Return the [x, y] coordinate for the center point of the cell that contains the specified text.  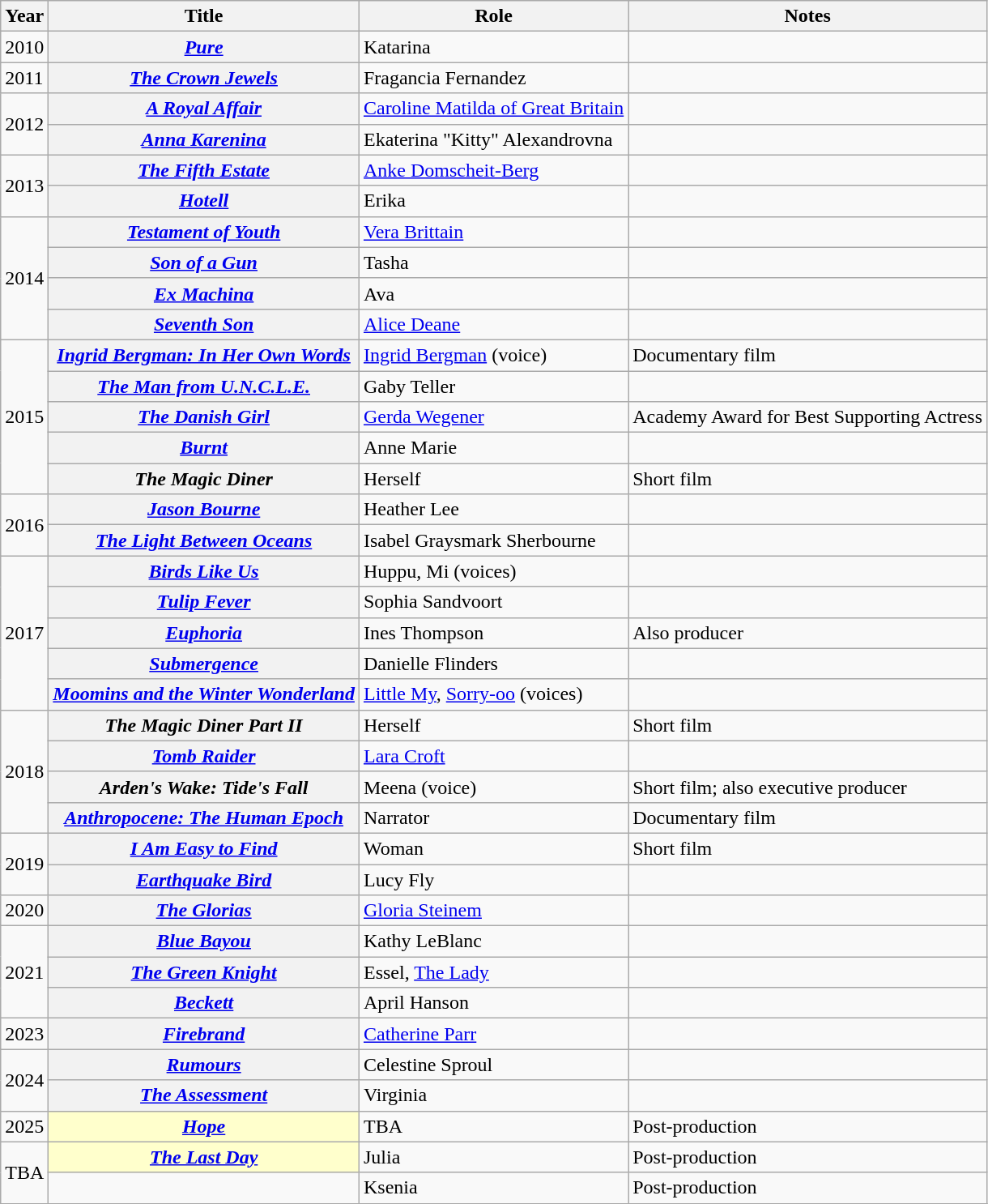
Lara Croft [493, 756]
The Last Day [204, 1157]
Seventh Son [204, 324]
Ines Thompson [493, 633]
2012 [24, 124]
Gloria Steinem [493, 911]
The Assessment [204, 1095]
Fragancia Fernandez [493, 78]
Erika [493, 201]
Blue Bayou [204, 941]
Earthquake Bird [204, 879]
Testament of Youth [204, 232]
Title [204, 16]
Catherine Parr [493, 1034]
April Hanson [493, 1003]
Caroline Matilda of Great Britain [493, 109]
Jason Bourne [204, 510]
Essel, The Lady [493, 972]
Hotell [204, 201]
Hope [204, 1126]
Submergence [204, 664]
Vera Brittain [493, 232]
2014 [24, 278]
Tulip Fever [204, 602]
2017 [24, 633]
2021 [24, 972]
Anthropocene: The Human Epoch [204, 818]
Anke Domscheit-Berg [493, 170]
Also producer [808, 633]
2018 [24, 771]
Woman [493, 848]
2023 [24, 1034]
The Man from U.N.C.L.E. [204, 386]
The Danish Girl [204, 417]
Ingrid Bergman: In Her Own Words [204, 355]
Julia [493, 1157]
Moomins and the Winter Wonderland [204, 694]
The Crown Jewels [204, 78]
Euphoria [204, 633]
Narrator [493, 818]
Isabel Graysmark Sherbourne [493, 540]
The Fifth Estate [204, 170]
Sophia Sandvoort [493, 602]
The Magic Diner [204, 479]
Notes [808, 16]
I Am Easy to Find [204, 848]
2010 [24, 47]
Celestine Sproul [493, 1065]
2025 [24, 1126]
Academy Award for Best Supporting Actress [808, 417]
Little My, Sorry-oo (voices) [493, 694]
2020 [24, 911]
Huppu, Mi (voices) [493, 571]
The Glorias [204, 911]
A Royal Affair [204, 109]
Gaby Teller [493, 386]
Role [493, 16]
Alice Deane [493, 324]
The Green Knight [204, 972]
Danielle Flinders [493, 664]
Anne Marie [493, 448]
2013 [24, 186]
Tomb Raider [204, 756]
Burnt [204, 448]
Ava [493, 293]
2019 [24, 864]
Kathy LeBlanc [493, 941]
2016 [24, 525]
Firebrand [204, 1034]
Pure [204, 47]
Year [24, 16]
2024 [24, 1080]
Birds Like Us [204, 571]
Arden's Wake: Tide's Fall [204, 787]
Katarina [493, 47]
The Light Between Oceans [204, 540]
2011 [24, 78]
Ekaterina "Kitty" Alexandrovna [493, 139]
Gerda Wegener [493, 417]
Ingrid Bergman (voice) [493, 355]
Beckett [204, 1003]
Tasha [493, 263]
Son of a Gun [204, 263]
Lucy Fly [493, 879]
Ksenia [493, 1188]
Ex Machina [204, 293]
Virginia [493, 1095]
2015 [24, 416]
Rumours [204, 1065]
Short film; also executive producer [808, 787]
Meena (voice) [493, 787]
Heather Lee [493, 510]
Anna Karenina [204, 139]
The Magic Diner Part II [204, 725]
